Return [X, Y] of the center of cell containing provided text 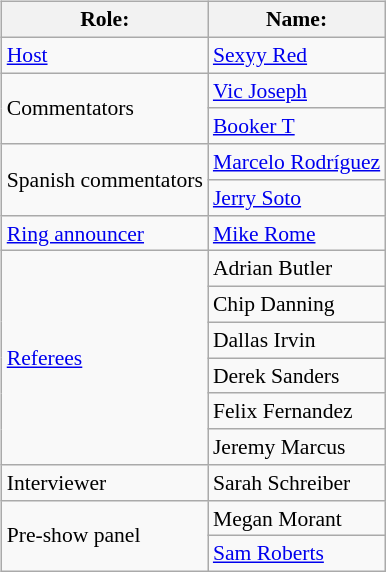
Mike Rome [296, 233]
Felix Fernandez [296, 411]
Pre-show panel [105, 536]
Commentators [105, 108]
Sam Roberts [296, 554]
Sexyy Red [296, 55]
Host [105, 55]
Jerry Soto [296, 198]
Sarah Schreiber [296, 483]
Chip Danning [296, 305]
Marcelo Rodríguez [296, 162]
Name: [296, 20]
Derek Sanders [296, 376]
Megan Morant [296, 518]
Referees [105, 358]
Adrian Butler [296, 269]
Jeremy Marcus [296, 447]
Dallas Irvin [296, 340]
Vic Joseph [296, 91]
Ring announcer [105, 233]
Booker T [296, 126]
Spanish commentators [105, 180]
Role: [105, 20]
Interviewer [105, 483]
